Provide the [x, y] coordinate of the cell's center where the given text is located.  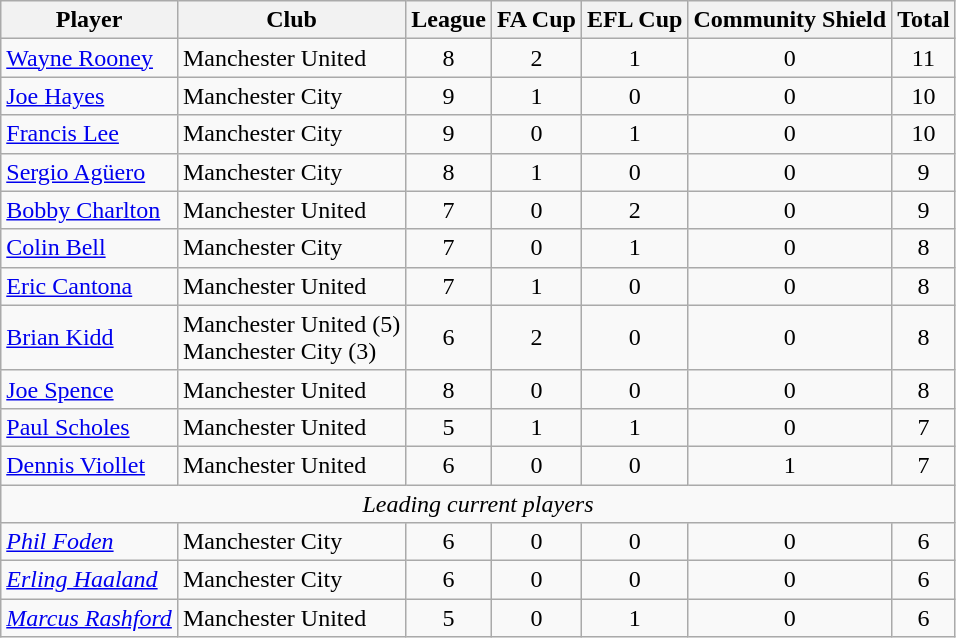
Francis Lee [90, 134]
Dennis Viollet [90, 465]
Phil Foden [90, 542]
Wayne Rooney [90, 58]
Club [291, 20]
Community Shield [790, 20]
Player [90, 20]
Total [924, 20]
11 [924, 58]
Brian Kidd [90, 338]
Joe Hayes [90, 96]
Marcus Rashford [90, 618]
Erling Haaland [90, 580]
Colin Bell [90, 248]
Paul Scholes [90, 427]
Sergio Agüero [90, 172]
FA Cup [536, 20]
Eric Cantona [90, 286]
Leading current players [478, 503]
EFL Cup [634, 20]
League [449, 20]
Manchester United (5)Manchester City (3) [291, 338]
Joe Spence [90, 389]
Bobby Charlton [90, 210]
